Identify which cell holds the provided text, then report its (X, Y) central coordinate. 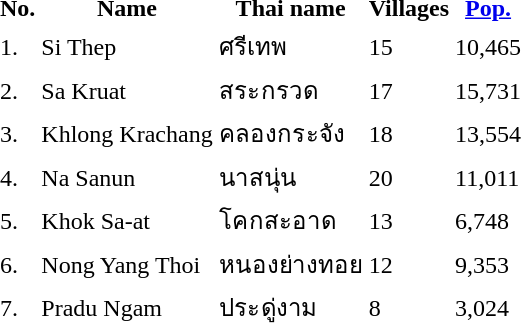
สระกรวด (290, 90)
นาสนุ่น (290, 177)
18 (408, 134)
Si Thep (127, 46)
Nong Yang Thoi (127, 264)
12 (408, 264)
17 (408, 90)
Khok Sa-at (127, 220)
โคกสะอาด (290, 220)
Khlong Krachang (127, 134)
13 (408, 220)
หนองย่างทอย (290, 264)
ศรีเทพ (290, 46)
20 (408, 177)
Na Sanun (127, 177)
15 (408, 46)
Sa Kruat (127, 90)
คลองกระจัง (290, 134)
